Search for the cell housing the specified text and yield its (x, y) center coordinate. 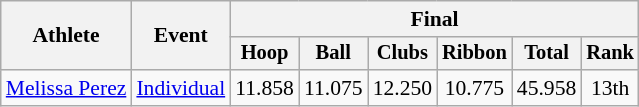
Clubs (402, 54)
12.250 (402, 88)
Total (546, 54)
45.958 (546, 88)
13th (610, 88)
10.775 (474, 88)
11.075 (334, 88)
11.858 (264, 88)
Rank (610, 54)
Final (434, 19)
Ball (334, 54)
Athlete (66, 36)
Event (180, 36)
Hoop (264, 54)
Ribbon (474, 54)
Melissa Perez (66, 88)
Individual (180, 88)
